Pinpoint the cell where the given text exists, returning its [x, y] midpoint coordinate. 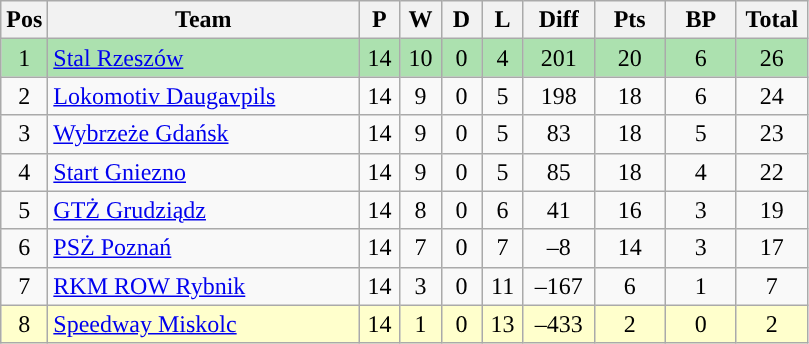
23 [772, 134]
RKM ROW Rybnik [204, 286]
Stal Rzeszów [204, 58]
D [462, 20]
26 [772, 58]
PSŻ Poznań [204, 248]
BP [700, 20]
20 [630, 58]
–8 [558, 248]
L [502, 20]
85 [558, 172]
13 [502, 324]
16 [630, 210]
201 [558, 58]
198 [558, 96]
–433 [558, 324]
83 [558, 134]
GTŻ Grudziądz [204, 210]
W [420, 20]
Wybrzeże Gdańsk [204, 134]
19 [772, 210]
Pts [630, 20]
P [380, 20]
22 [772, 172]
–167 [558, 286]
Team [204, 20]
41 [558, 210]
Total [772, 20]
11 [502, 286]
Diff [558, 20]
Start Gniezno [204, 172]
17 [772, 248]
Speedway Miskolc [204, 324]
10 [420, 58]
24 [772, 96]
Lokomotiv Daugavpils [204, 96]
Pos [24, 20]
